Return (x, y) of the center of cell containing provided text 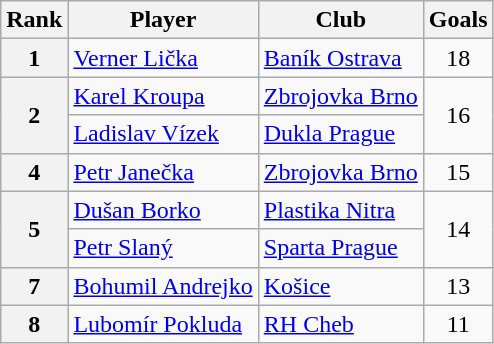
Goals (458, 20)
Dušan Borko (163, 210)
RH Cheb (340, 324)
5 (34, 229)
Lubomír Pokluda (163, 324)
15 (458, 172)
Plastika Nitra (340, 210)
Košice (340, 286)
13 (458, 286)
8 (34, 324)
1 (34, 58)
16 (458, 115)
18 (458, 58)
Sparta Prague (340, 248)
2 (34, 115)
11 (458, 324)
Petr Janečka (163, 172)
14 (458, 229)
Club (340, 20)
Baník Ostrava (340, 58)
Ladislav Vízek (163, 134)
Petr Slaný (163, 248)
4 (34, 172)
Karel Kroupa (163, 96)
Rank (34, 20)
Bohumil Andrejko (163, 286)
Dukla Prague (340, 134)
Player (163, 20)
7 (34, 286)
Verner Lička (163, 58)
